Capture the cell that displays the provided text and extract its [x, y] central coordinate. 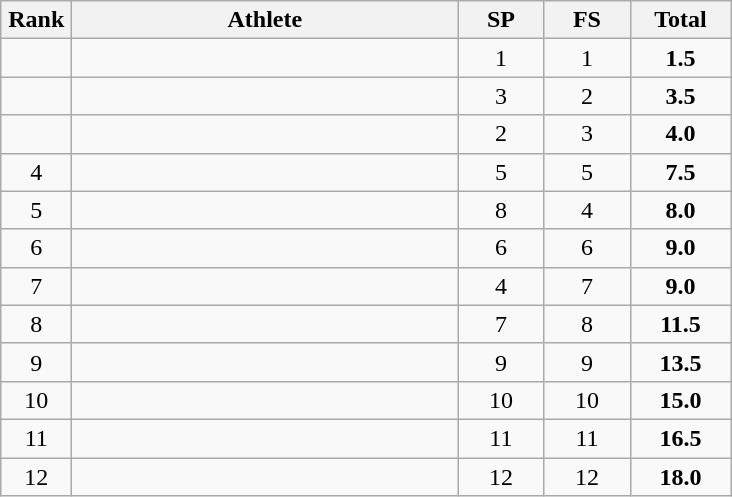
Athlete [265, 20]
FS [587, 20]
7.5 [680, 172]
Rank [36, 20]
13.5 [680, 362]
3.5 [680, 96]
1.5 [680, 58]
15.0 [680, 400]
SP [501, 20]
4.0 [680, 134]
16.5 [680, 438]
Total [680, 20]
11.5 [680, 324]
18.0 [680, 477]
8.0 [680, 210]
